Return the (x, y) coordinate for the center point of the cell that contains the specified text.  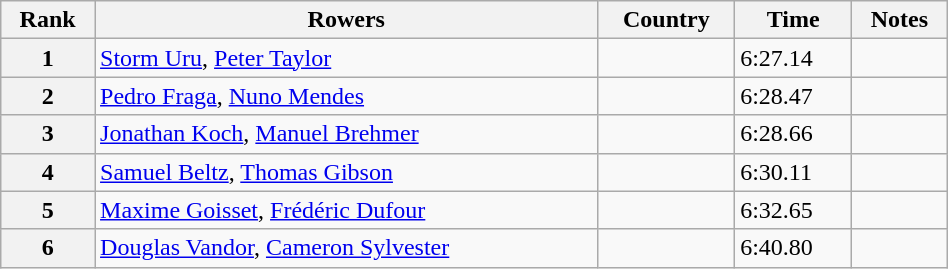
6:28.66 (794, 134)
Jonathan Koch, Manuel Brehmer (347, 134)
6:32.65 (794, 210)
6:27.14 (794, 58)
5 (48, 210)
2 (48, 96)
Pedro Fraga, Nuno Mendes (347, 96)
Time (794, 20)
Samuel Beltz, Thomas Gibson (347, 172)
Rank (48, 20)
6:28.47 (794, 96)
Storm Uru, Peter Taylor (347, 58)
Notes (900, 20)
Maxime Goisset, Frédéric Dufour (347, 210)
6 (48, 248)
6:30.11 (794, 172)
1 (48, 58)
Rowers (347, 20)
Country (666, 20)
3 (48, 134)
6:40.80 (794, 248)
Douglas Vandor, Cameron Sylvester (347, 248)
4 (48, 172)
